Scan for the cell matching the given text and deliver its [X, Y] coordinate at center. 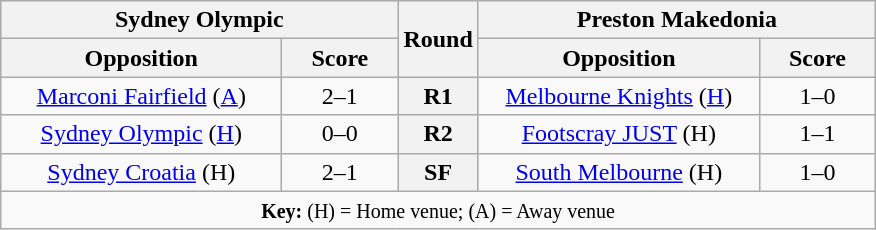
South Melbourne (H) [618, 172]
Marconi Fairfield (A) [142, 96]
SF [438, 172]
Footscray JUST (H) [618, 134]
Melbourne Knights (H) [618, 96]
R1 [438, 96]
Round [438, 39]
Sydney Croatia (H) [142, 172]
0–0 [340, 134]
R2 [438, 134]
Key: (H) = Home venue; (A) = Away venue [438, 210]
Sydney Olympic [200, 20]
1–1 [817, 134]
Preston Makedonia [676, 20]
Sydney Olympic (H) [142, 134]
